Output the (X, Y) coordinate of the center of the cell containing the given text.  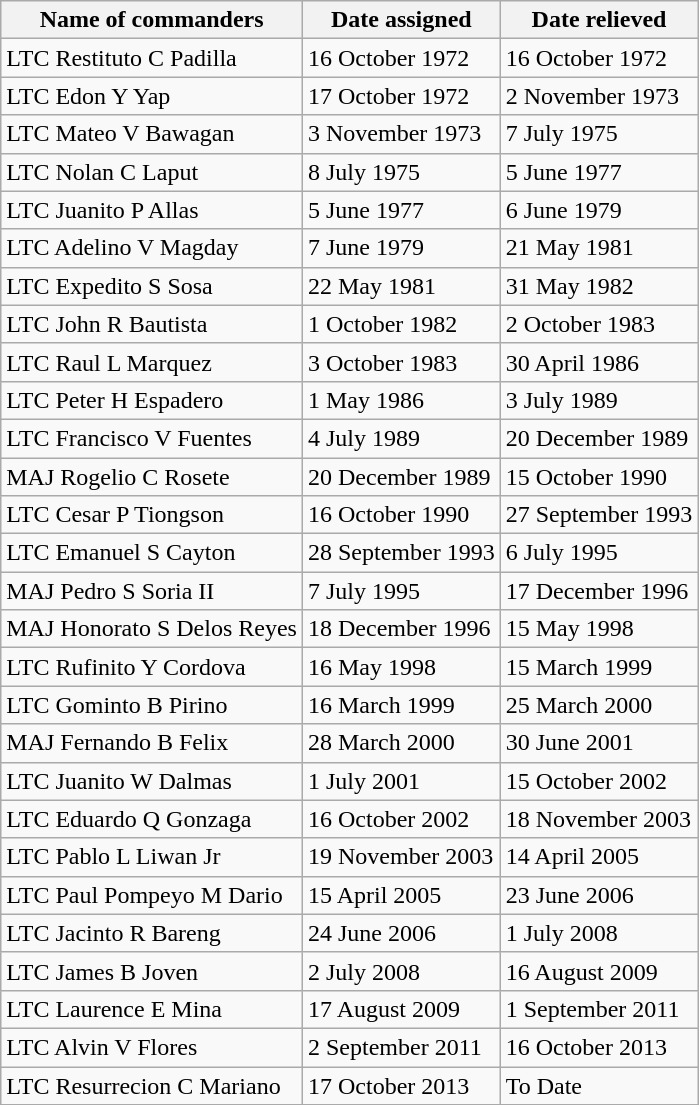
3 July 1989 (599, 400)
7 June 1979 (401, 248)
Name of commanders (152, 20)
7 July 1995 (401, 591)
LTC Alvin V Flores (152, 1047)
LTC Paul Pompeyo M Dario (152, 895)
LTC John R Bautista (152, 324)
25 March 2000 (599, 705)
23 June 2006 (599, 895)
LTC Pablo L Liwan Jr (152, 857)
MAJ Pedro S Soria II (152, 591)
3 October 1983 (401, 362)
LTC Rufinito Y Cordova (152, 667)
LTC Gominto B Pirino (152, 705)
LTC Cesar P Tiongson (152, 515)
LTC Juanito P Allas (152, 210)
15 October 1990 (599, 477)
14 April 2005 (599, 857)
Date relieved (599, 20)
LTC Raul L Marquez (152, 362)
LTC Jacinto R Bareng (152, 933)
30 April 1986 (599, 362)
LTC Mateo V Bawagan (152, 134)
15 October 2002 (599, 781)
6 July 1995 (599, 553)
15 April 2005 (401, 895)
To Date (599, 1085)
2 October 1983 (599, 324)
MAJ Fernando B Felix (152, 743)
LTC Peter H Espadero (152, 400)
LTC Adelino V Magday (152, 248)
16 March 1999 (401, 705)
15 March 1999 (599, 667)
16 October 2002 (401, 819)
16 August 2009 (599, 971)
16 October 2013 (599, 1047)
17 August 2009 (401, 1009)
17 October 1972 (401, 96)
17 December 1996 (599, 591)
LTC Edon Y Yap (152, 96)
7 July 1975 (599, 134)
LTC Eduardo Q Gonzaga (152, 819)
1 May 1986 (401, 400)
1 July 2008 (599, 933)
LTC Laurence E Mina (152, 1009)
31 May 1982 (599, 286)
MAJ Honorato S Delos Reyes (152, 629)
19 November 2003 (401, 857)
LTC Francisco V Fuentes (152, 438)
17 October 2013 (401, 1085)
30 June 2001 (599, 743)
LTC Juanito W Dalmas (152, 781)
1 October 1982 (401, 324)
18 November 2003 (599, 819)
2 July 2008 (401, 971)
3 November 1973 (401, 134)
MAJ Rogelio C Rosete (152, 477)
24 June 2006 (401, 933)
LTC James B Joven (152, 971)
28 September 1993 (401, 553)
Date assigned (401, 20)
15 May 1998 (599, 629)
1 July 2001 (401, 781)
2 September 2011 (401, 1047)
LTC Resurrecion C Mariano (152, 1085)
18 December 1996 (401, 629)
LTC Expedito S Sosa (152, 286)
27 September 1993 (599, 515)
LTC Emanuel S Cayton (152, 553)
LTC Nolan C Laput (152, 172)
21 May 1981 (599, 248)
28 March 2000 (401, 743)
2 November 1973 (599, 96)
4 July 1989 (401, 438)
6 June 1979 (599, 210)
LTC Restituto C Padilla (152, 58)
16 May 1998 (401, 667)
1 September 2011 (599, 1009)
8 July 1975 (401, 172)
16 October 1990 (401, 515)
22 May 1981 (401, 286)
